Capture the cell that displays the provided text and extract its [X, Y] central coordinate. 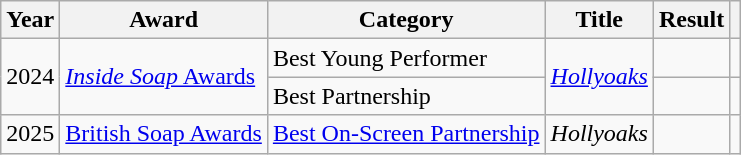
Year [30, 20]
Category [406, 20]
Award [164, 20]
Best Partnership [406, 96]
Result [691, 20]
2025 [30, 134]
Title [599, 20]
Best On-Screen Partnership [406, 134]
Inside Soap Awards [164, 77]
2024 [30, 77]
Best Young Performer [406, 58]
British Soap Awards [164, 134]
